Return (X, Y) of the center of cell containing provided text 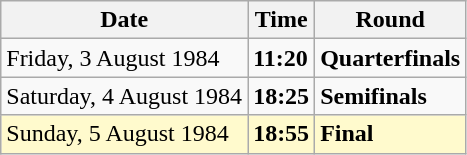
Quarterfinals (390, 58)
Saturday, 4 August 1984 (124, 96)
Date (124, 20)
Time (282, 20)
Friday, 3 August 1984 (124, 58)
18:25 (282, 96)
Round (390, 20)
Final (390, 134)
Sunday, 5 August 1984 (124, 134)
11:20 (282, 58)
18:55 (282, 134)
Semifinals (390, 96)
